Search for the cell housing the specified text and yield its [x, y] center coordinate. 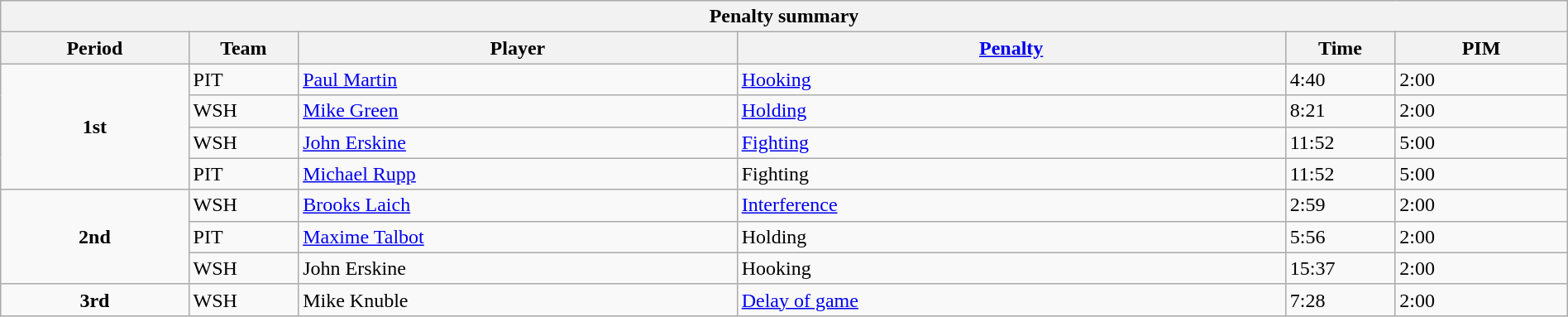
Period [94, 48]
Brooks Laich [518, 205]
5:56 [1340, 237]
Penalty [1011, 48]
Mike Green [518, 111]
8:21 [1340, 111]
Mike Knuble [518, 300]
2nd [94, 237]
7:28 [1340, 300]
Time [1340, 48]
Michael Rupp [518, 174]
4:40 [1340, 79]
Team [243, 48]
Paul Martin [518, 79]
Interference [1011, 205]
3rd [94, 300]
2:59 [1340, 205]
15:37 [1340, 268]
Penalty summary [784, 17]
1st [94, 127]
Maxime Talbot [518, 237]
Player [518, 48]
PIM [1481, 48]
Delay of game [1011, 300]
